Pinpoint the cell where the given text exists, returning its (X, Y) midpoint coordinate. 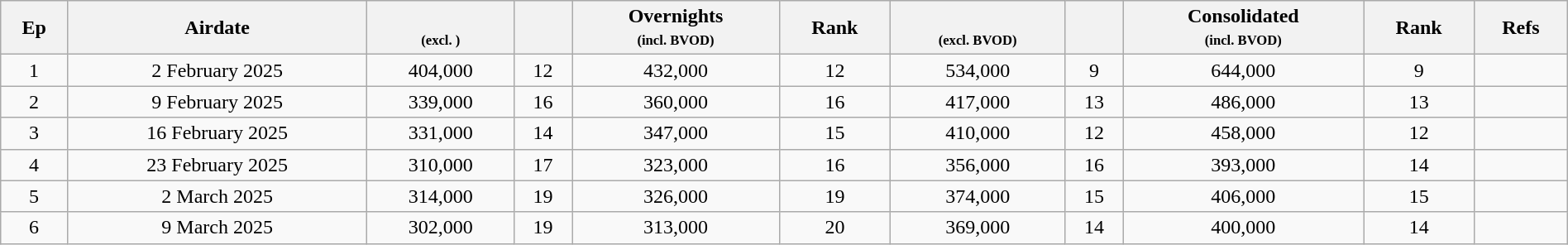
432,000 (676, 70)
326,000 (676, 196)
302,000 (441, 228)
3 (35, 133)
(excl. BVOD) (978, 28)
Overnights(incl. BVOD) (676, 28)
(excl. ) (441, 28)
331,000 (441, 133)
Refs (1522, 28)
534,000 (978, 70)
323,000 (676, 165)
339,000 (441, 102)
2 March 2025 (217, 196)
347,000 (676, 133)
23 February 2025 (217, 165)
Ep (35, 28)
9 February 2025 (217, 102)
2 February 2025 (217, 70)
1 (35, 70)
16 February 2025 (217, 133)
Airdate (217, 28)
417,000 (978, 102)
406,000 (1244, 196)
458,000 (1244, 133)
313,000 (676, 228)
410,000 (978, 133)
369,000 (978, 228)
Consolidated(incl. BVOD) (1244, 28)
310,000 (441, 165)
4 (35, 165)
5 (35, 196)
400,000 (1244, 228)
486,000 (1244, 102)
404,000 (441, 70)
17 (543, 165)
393,000 (1244, 165)
314,000 (441, 196)
2 (35, 102)
6 (35, 228)
374,000 (978, 196)
360,000 (676, 102)
644,000 (1244, 70)
9 March 2025 (217, 228)
356,000 (978, 165)
20 (834, 228)
